Search for the cell housing the specified text and yield its (X, Y) center coordinate. 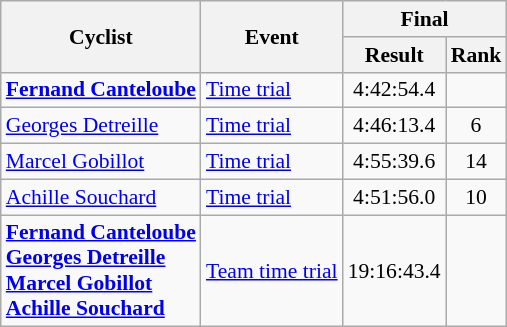
Event (272, 36)
4:51:56.0 (394, 197)
Achille Souchard (101, 197)
Fernand CanteloubeGeorges DetreilleMarcel GobillotAchille Souchard (101, 271)
19:16:43.4 (394, 271)
6 (476, 126)
Marcel Gobillot (101, 162)
Final (425, 19)
4:46:13.4 (394, 126)
Georges Detreille (101, 126)
Rank (476, 55)
Result (394, 55)
4:55:39.6 (394, 162)
Fernand Canteloube (101, 90)
4:42:54.4 (394, 90)
Cyclist (101, 36)
10 (476, 197)
Team time trial (272, 271)
14 (476, 162)
